For the text-containing cell, return its midpoint in (X, Y) coordinate format. 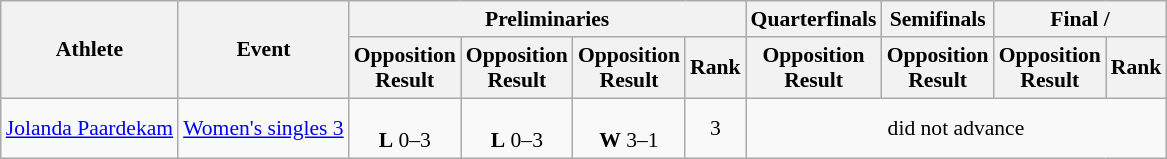
Jolanda Paardekam (90, 128)
Preliminaries (548, 19)
did not advance (956, 128)
Athlete (90, 50)
3 (716, 128)
Semifinals (938, 19)
Final / (1080, 19)
Event (264, 50)
Quarterfinals (814, 19)
W 3–1 (629, 128)
Women's singles 3 (264, 128)
